Scan for the cell matching the given text and deliver its (X, Y) coordinate at center. 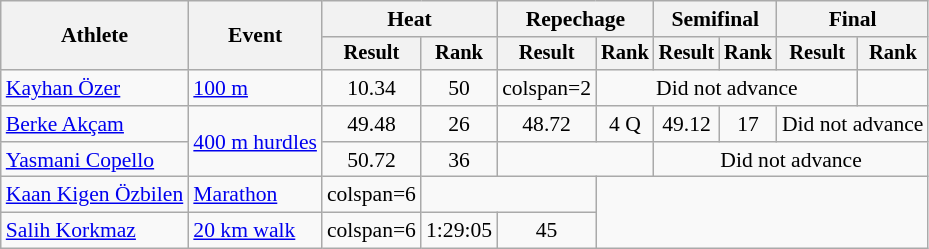
Event (255, 36)
Athlete (95, 36)
17 (748, 124)
100 m (255, 88)
Berke Akçam (95, 124)
1:29:05 (459, 231)
Yasmani Copello (95, 160)
49.12 (687, 124)
colspan=2 (546, 88)
Final (853, 19)
Marathon (255, 195)
20 km walk (255, 231)
26 (459, 124)
Kayhan Özer (95, 88)
45 (546, 231)
Heat (410, 19)
Semifinal (716, 19)
Repechage (576, 19)
10.34 (372, 88)
Salih Korkmaz (95, 231)
Kaan Kigen Özbilen (95, 195)
50 (459, 88)
4 Q (625, 124)
50.72 (372, 160)
49.48 (372, 124)
48.72 (546, 124)
400 m hurdles (255, 142)
36 (459, 160)
